Search for the cell housing the specified text and yield its [x, y] center coordinate. 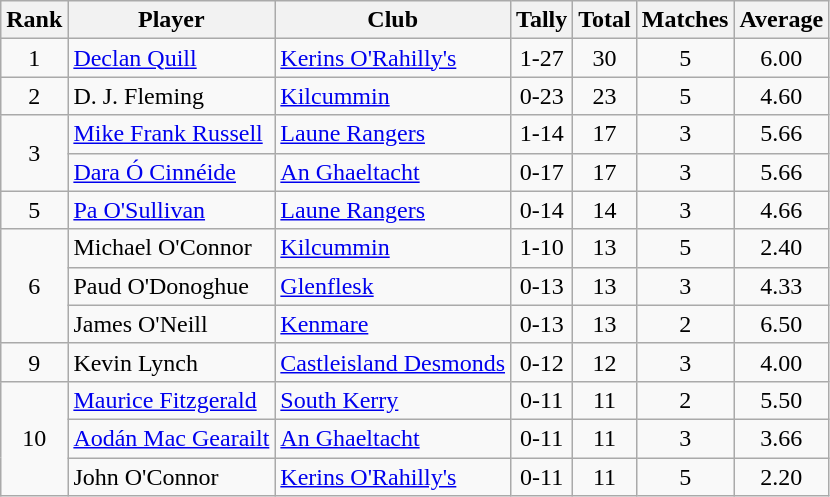
30 [605, 58]
12 [605, 362]
Kevin Lynch [172, 362]
2.40 [782, 248]
1-10 [542, 248]
Tally [542, 20]
6.00 [782, 58]
10 [34, 438]
Rank [34, 20]
3.66 [782, 438]
Dara Ó Cinnéide [172, 172]
Declan Quill [172, 58]
1-27 [542, 58]
Castleisland Desmonds [393, 362]
4.33 [782, 286]
Glenflesk [393, 286]
Pa O'Sullivan [172, 210]
23 [605, 96]
Kenmare [393, 324]
5.50 [782, 400]
6 [34, 286]
9 [34, 362]
6.50 [782, 324]
Club [393, 20]
D. J. Fleming [172, 96]
James O'Neill [172, 324]
Aodán Mac Gearailt [172, 438]
Maurice Fitzgerald [172, 400]
Paud O'Donoghue [172, 286]
4.60 [782, 96]
2.20 [782, 477]
0-17 [542, 172]
Total [605, 20]
Average [782, 20]
John O'Connor [172, 477]
1 [34, 58]
0-23 [542, 96]
4.00 [782, 362]
14 [605, 210]
0-12 [542, 362]
Matches [685, 20]
Player [172, 20]
1-14 [542, 134]
Michael O'Connor [172, 248]
Mike Frank Russell [172, 134]
4.66 [782, 210]
South Kerry [393, 400]
0-14 [542, 210]
